Return (x, y) of the center of cell containing provided text 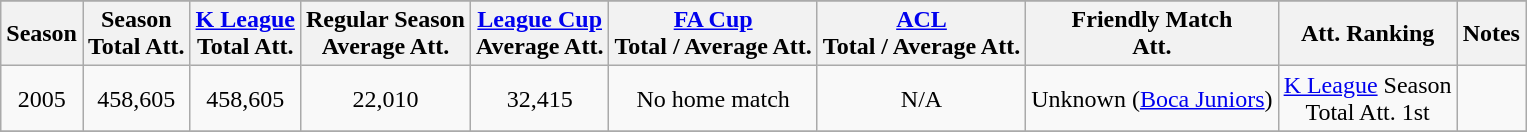
Season (42, 34)
FA CupTotal / Average Att. (713, 34)
N/A (921, 98)
Unknown (Boca Juniors) (1152, 98)
2005 (42, 98)
SeasonTotal Att. (136, 34)
K LeagueTotal Att. (245, 34)
Friendly Match Att. (1152, 34)
Notes (1491, 34)
Regular SeasonAverage Att. (385, 34)
K League SeasonTotal Att. 1st (1368, 98)
ACLTotal / Average Att. (921, 34)
22,010 (385, 98)
No home match (713, 98)
League CupAverage Att. (540, 34)
Att. Ranking (1368, 34)
32,415 (540, 98)
